Return the (X, Y) coordinate for the center point of the cell that contains the specified text.  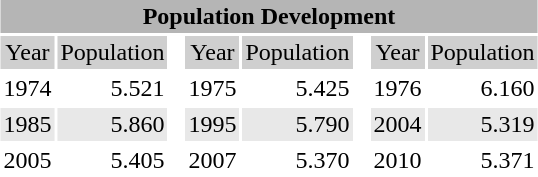
1985 (27, 124)
1976 (398, 88)
5.371 (483, 160)
2005 (27, 160)
2004 (398, 124)
5.860 (112, 124)
5.405 (112, 160)
6.160 (483, 88)
Population Development (268, 16)
5.425 (297, 88)
5.521 (112, 88)
5.370 (297, 160)
5.790 (297, 124)
1975 (212, 88)
2007 (212, 160)
1974 (27, 88)
5.319 (483, 124)
1995 (212, 124)
2010 (398, 160)
